Return [X, Y] of the center of cell containing provided text 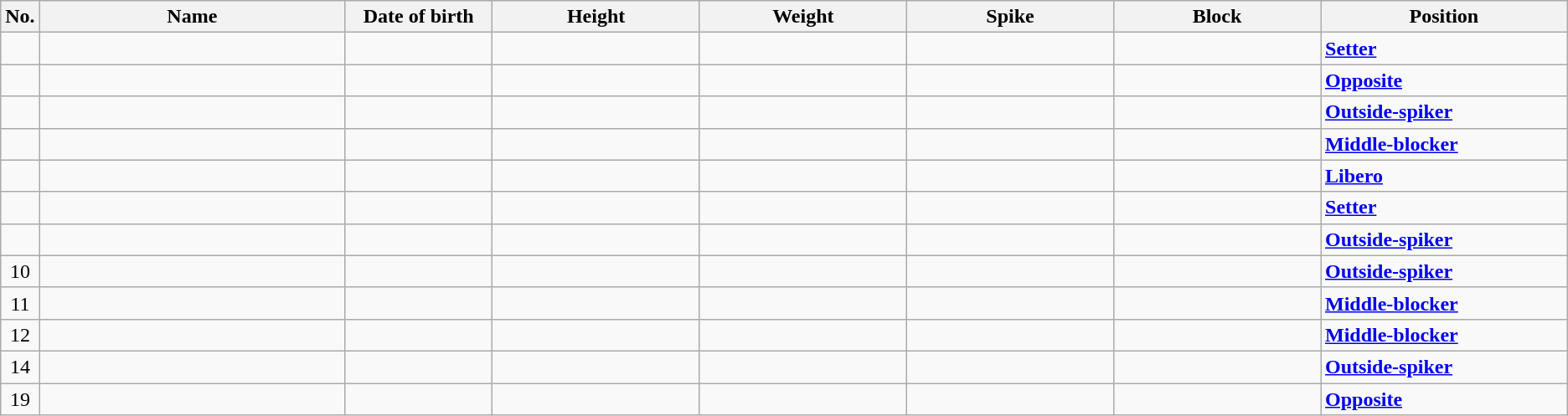
12 [20, 335]
Libero [1444, 176]
Height [596, 17]
Position [1444, 17]
Date of birth [418, 17]
Block [1216, 17]
No. [20, 17]
11 [20, 303]
Weight [802, 17]
Spike [1010, 17]
Name [192, 17]
19 [20, 399]
10 [20, 271]
14 [20, 367]
